Return the (X, Y) coordinate for the center point of the cell that contains the specified text.  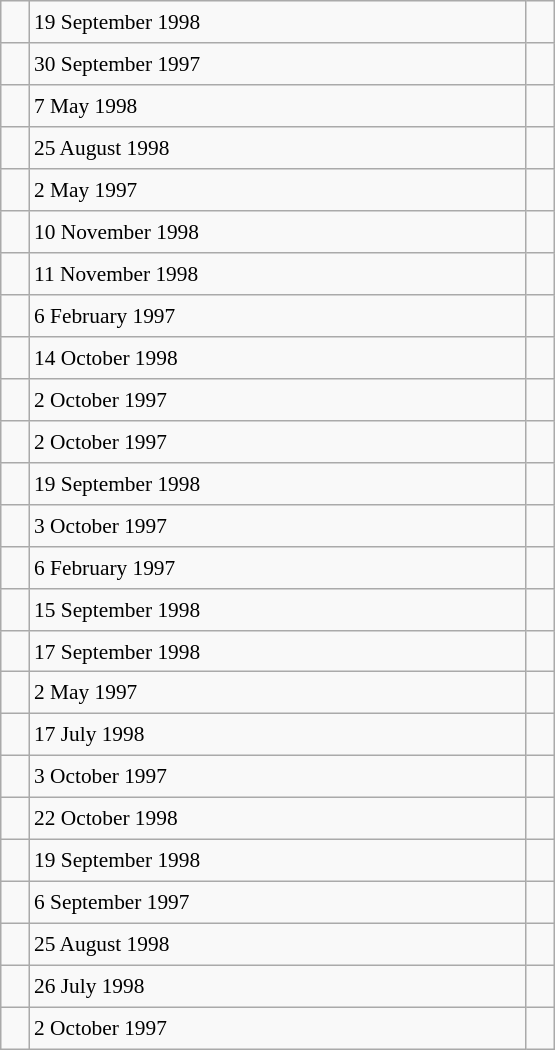
30 September 1997 (278, 64)
26 July 1998 (278, 986)
22 October 1998 (278, 819)
15 September 1998 (278, 609)
14 October 1998 (278, 358)
10 November 1998 (278, 232)
11 November 1998 (278, 274)
7 May 1998 (278, 106)
17 September 1998 (278, 651)
6 September 1997 (278, 903)
17 July 1998 (278, 735)
